From the cell containing the given text, extract its center point as [X, Y] coordinate. 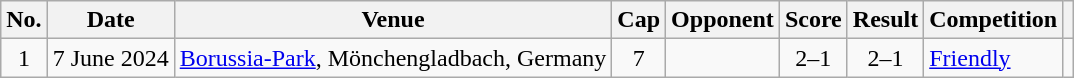
Score [813, 20]
Venue [393, 20]
Cap [639, 20]
7 [639, 58]
Competition [994, 20]
Date [110, 20]
Result [885, 20]
No. [24, 20]
Borussia-Park, Mönchengladbach, Germany [393, 58]
1 [24, 58]
7 June 2024 [110, 58]
Friendly [994, 58]
Opponent [723, 20]
